Pinpoint the cell where the given text exists, returning its [X, Y] midpoint coordinate. 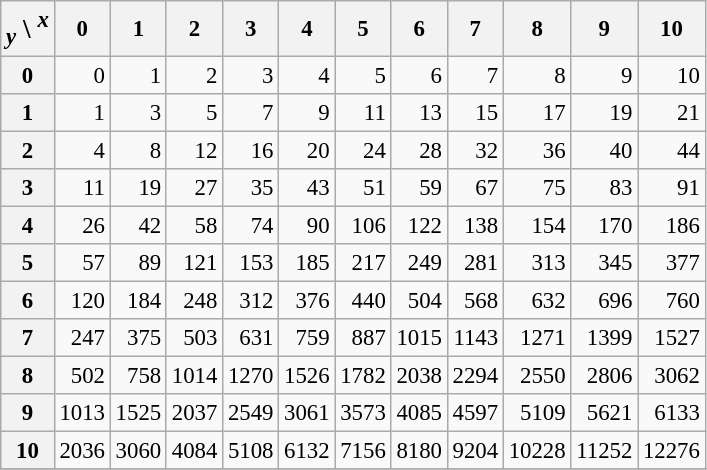
43 [307, 188]
887 [363, 338]
248 [194, 301]
3573 [363, 413]
3061 [307, 413]
313 [537, 263]
758 [138, 376]
35 [251, 188]
185 [307, 263]
42 [138, 225]
27 [194, 188]
568 [475, 301]
376 [307, 301]
6132 [307, 451]
1015 [419, 338]
26 [82, 225]
2806 [604, 376]
120 [82, 301]
40 [604, 150]
89 [138, 263]
17 [537, 113]
83 [604, 188]
184 [138, 301]
154 [537, 225]
51 [363, 188]
1399 [604, 338]
3062 [672, 376]
122 [419, 225]
440 [363, 301]
20 [307, 150]
5108 [251, 451]
1014 [194, 376]
2038 [419, 376]
5621 [604, 413]
186 [672, 225]
632 [537, 301]
504 [419, 301]
13 [419, 113]
138 [475, 225]
760 [672, 301]
12 [194, 150]
2036 [82, 451]
1270 [251, 376]
696 [604, 301]
106 [363, 225]
57 [82, 263]
21 [672, 113]
16 [251, 150]
4085 [419, 413]
4597 [475, 413]
249 [419, 263]
1525 [138, 413]
217 [363, 263]
759 [307, 338]
3060 [138, 451]
1143 [475, 338]
1527 [672, 338]
153 [251, 263]
5109 [537, 413]
12276 [672, 451]
170 [604, 225]
32 [475, 150]
y \ x [28, 28]
36 [537, 150]
1526 [307, 376]
345 [604, 263]
67 [475, 188]
2294 [475, 376]
6133 [672, 413]
281 [475, 263]
59 [419, 188]
2549 [251, 413]
24 [363, 150]
11252 [604, 451]
631 [251, 338]
2550 [537, 376]
1013 [82, 413]
15 [475, 113]
377 [672, 263]
8180 [419, 451]
10228 [537, 451]
312 [251, 301]
7156 [363, 451]
2037 [194, 413]
74 [251, 225]
75 [537, 188]
4084 [194, 451]
503 [194, 338]
1782 [363, 376]
502 [82, 376]
91 [672, 188]
9204 [475, 451]
375 [138, 338]
247 [82, 338]
28 [419, 150]
58 [194, 225]
121 [194, 263]
44 [672, 150]
1271 [537, 338]
90 [307, 225]
